Find where the given text appears and provide that cell's center as (x, y) coordinate. 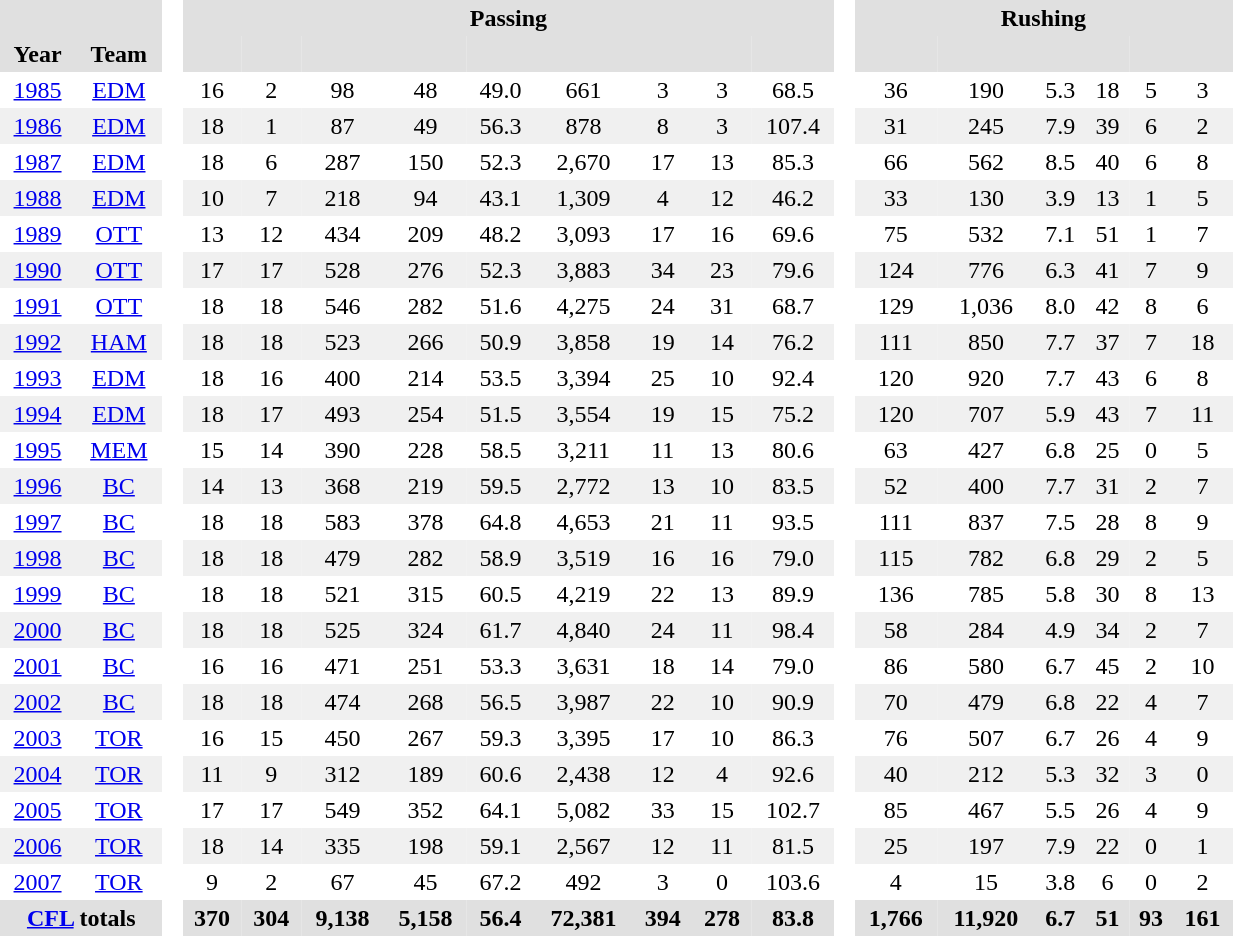
209 (426, 234)
549 (342, 810)
546 (342, 306)
CFL totals (82, 918)
785 (986, 594)
2,670 (584, 162)
89.9 (794, 594)
920 (986, 378)
1990 (38, 270)
1997 (38, 522)
583 (342, 522)
42 (1108, 306)
1,766 (896, 918)
219 (426, 486)
394 (662, 918)
67 (342, 882)
276 (426, 270)
48.2 (500, 234)
4,840 (584, 630)
49 (426, 126)
76 (896, 738)
36 (896, 90)
56.3 (500, 126)
2001 (38, 666)
43.1 (500, 198)
85.3 (794, 162)
59.5 (500, 486)
467 (986, 810)
3,631 (584, 666)
4,653 (584, 522)
56.5 (500, 702)
434 (342, 234)
1987 (38, 162)
197 (986, 846)
1985 (38, 90)
Passing (508, 18)
661 (584, 90)
782 (986, 558)
3,519 (584, 558)
Year (38, 54)
29 (1108, 558)
48 (426, 90)
2005 (38, 810)
427 (986, 450)
115 (896, 558)
39 (1108, 126)
83.8 (794, 918)
1992 (38, 342)
4,275 (584, 306)
507 (986, 738)
878 (584, 126)
60.5 (500, 594)
335 (342, 846)
493 (342, 414)
532 (986, 234)
61.7 (500, 630)
59.1 (500, 846)
3,395 (584, 738)
66 (896, 162)
60.6 (500, 774)
304 (272, 918)
266 (426, 342)
3,858 (584, 342)
287 (342, 162)
1988 (38, 198)
50.9 (500, 342)
1996 (38, 486)
58.9 (500, 558)
23 (722, 270)
1989 (38, 234)
67.2 (500, 882)
30 (1108, 594)
8.5 (1060, 162)
521 (342, 594)
3.8 (1060, 882)
1999 (38, 594)
312 (342, 774)
228 (426, 450)
HAM (118, 342)
5.5 (1060, 810)
471 (342, 666)
562 (986, 162)
5,082 (584, 810)
52 (896, 486)
837 (986, 522)
98 (342, 90)
2006 (38, 846)
3,987 (584, 702)
7.5 (1060, 522)
1993 (38, 378)
46.2 (794, 198)
32 (1108, 774)
2,438 (584, 774)
51.6 (500, 306)
3,554 (584, 414)
707 (986, 414)
124 (896, 270)
41 (1108, 270)
5.8 (1060, 594)
129 (896, 306)
94 (426, 198)
MEM (118, 450)
218 (342, 198)
92.4 (794, 378)
56.4 (500, 918)
Team (118, 54)
378 (426, 522)
37 (1108, 342)
63 (896, 450)
6.3 (1060, 270)
525 (342, 630)
2002 (38, 702)
75.2 (794, 414)
1986 (38, 126)
80.6 (794, 450)
53.3 (500, 666)
214 (426, 378)
212 (986, 774)
72,381 (584, 918)
2003 (38, 738)
59.3 (500, 738)
267 (426, 738)
352 (426, 810)
1995 (38, 450)
75 (896, 234)
492 (584, 882)
528 (342, 270)
4,219 (584, 594)
1998 (38, 558)
390 (342, 450)
79.6 (794, 270)
49.0 (500, 90)
93.5 (794, 522)
9,138 (342, 918)
2,772 (584, 486)
58 (896, 630)
92.6 (794, 774)
11,920 (986, 918)
161 (1203, 918)
102.7 (794, 810)
370 (212, 918)
87 (342, 126)
5.9 (1060, 414)
68.7 (794, 306)
130 (986, 198)
3,093 (584, 234)
83.5 (794, 486)
474 (342, 702)
1991 (38, 306)
64.8 (500, 522)
268 (426, 702)
53.5 (500, 378)
21 (662, 522)
189 (426, 774)
4.9 (1060, 630)
93 (1150, 918)
5,158 (426, 918)
51.5 (500, 414)
776 (986, 270)
86.3 (794, 738)
3,394 (584, 378)
103.6 (794, 882)
2000 (38, 630)
68.5 (794, 90)
8.0 (1060, 306)
2004 (38, 774)
90.9 (794, 702)
284 (986, 630)
580 (986, 666)
76.2 (794, 342)
3.9 (1060, 198)
58.5 (500, 450)
2007 (38, 882)
1,309 (584, 198)
190 (986, 90)
3,883 (584, 270)
251 (426, 666)
81.5 (794, 846)
69.6 (794, 234)
107.4 (794, 126)
278 (722, 918)
70 (896, 702)
2,567 (584, 846)
254 (426, 414)
324 (426, 630)
523 (342, 342)
7.1 (1060, 234)
85 (896, 810)
315 (426, 594)
450 (342, 738)
368 (342, 486)
136 (896, 594)
Rushing (1043, 18)
86 (896, 666)
1994 (38, 414)
3,211 (584, 450)
245 (986, 126)
198 (426, 846)
850 (986, 342)
1,036 (986, 306)
28 (1108, 522)
64.1 (500, 810)
150 (426, 162)
98.4 (794, 630)
